For the text-containing cell, return its midpoint in (x, y) coordinate format. 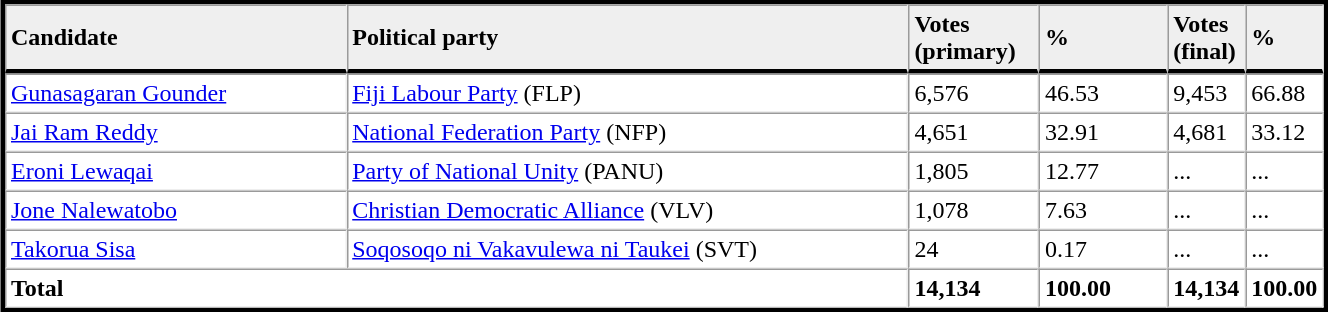
7.63 (1103, 210)
Party of National Unity (PANU) (627, 172)
Jone Nalewatobo (176, 210)
66.88 (1284, 94)
9,453 (1206, 94)
4,651 (974, 132)
Total (456, 288)
Votes(primary) (974, 38)
46.53 (1103, 94)
4,681 (1206, 132)
6,576 (974, 94)
National Federation Party (NFP) (627, 132)
1,805 (974, 172)
Candidate (176, 38)
12.77 (1103, 172)
Political party (627, 38)
33.12 (1284, 132)
Soqosoqo ni Vakavulewa ni Taukei (SVT) (627, 250)
Votes(final) (1206, 38)
Eroni Lewaqai (176, 172)
Gunasagaran Gounder (176, 94)
1,078 (974, 210)
Fiji Labour Party (FLP) (627, 94)
Jai Ram Reddy (176, 132)
0.17 (1103, 250)
32.91 (1103, 132)
Christian Democratic Alliance (VLV) (627, 210)
24 (974, 250)
Takorua Sisa (176, 250)
